Scan for the cell matching the given text and deliver its (x, y) coordinate at center. 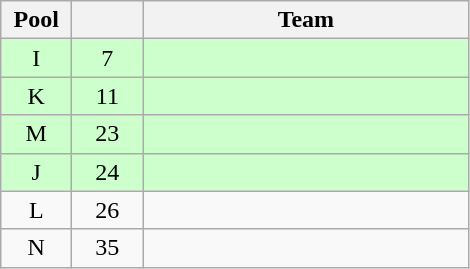
N (36, 248)
11 (108, 96)
Team (306, 20)
35 (108, 248)
L (36, 210)
I (36, 58)
26 (108, 210)
23 (108, 134)
7 (108, 58)
J (36, 172)
K (36, 96)
24 (108, 172)
Pool (36, 20)
M (36, 134)
